Capture the cell that displays the provided text and extract its [X, Y] central coordinate. 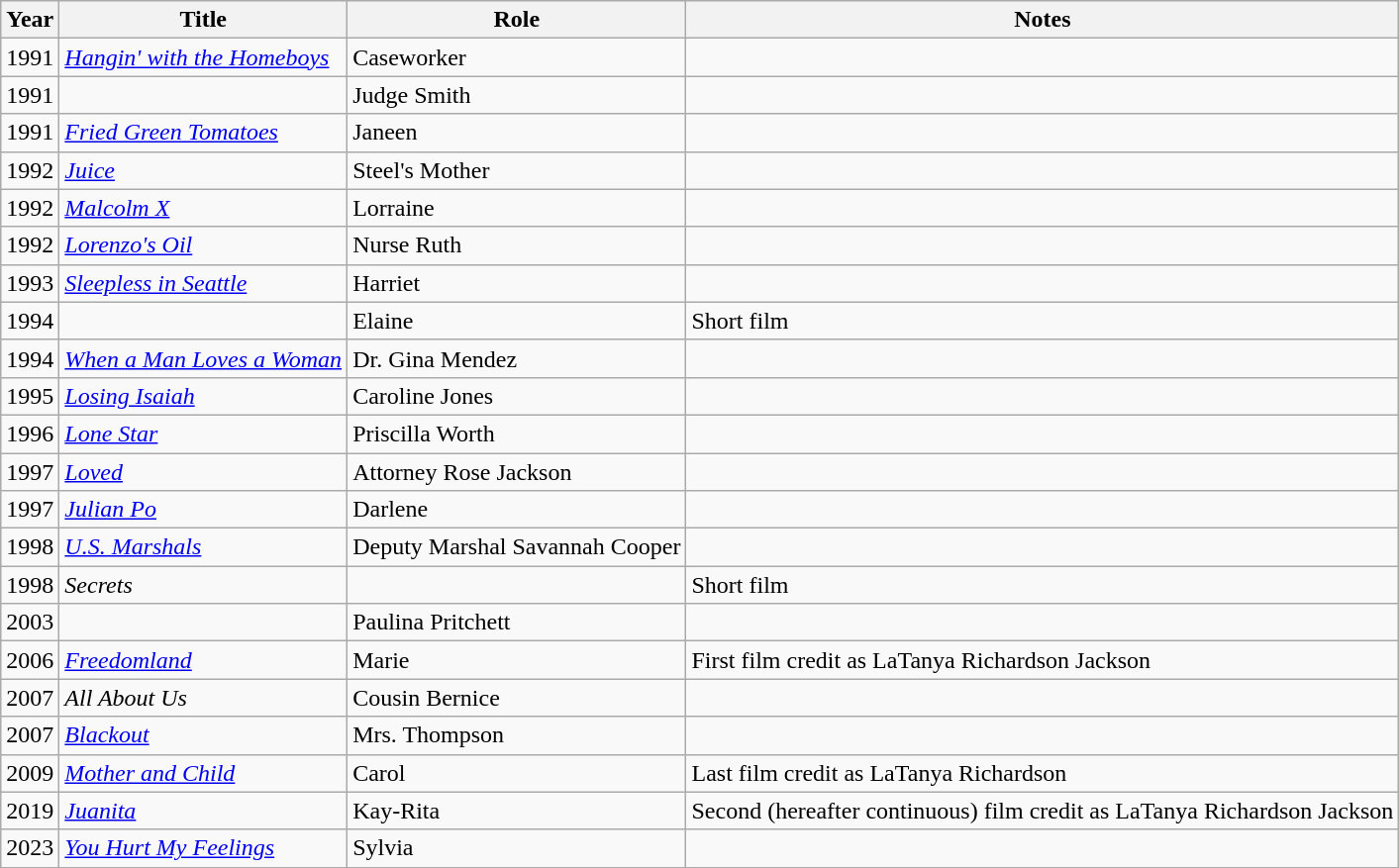
1996 [30, 434]
Juice [204, 170]
2009 [30, 773]
1995 [30, 396]
Elaine [517, 321]
Dr. Gina Mendez [517, 358]
Steel's Mother [517, 170]
Cousin Bernice [517, 698]
Hangin' with the Homeboys [204, 57]
Loved [204, 472]
Carol [517, 773]
When a Man Loves a Woman [204, 358]
Janeen [517, 133]
Harriet [517, 283]
2003 [30, 623]
Nurse Ruth [517, 245]
Secrets [204, 585]
Deputy Marshal Savannah Cooper [517, 547]
2006 [30, 660]
Sleepless in Seattle [204, 283]
Mother and Child [204, 773]
Paulina Pritchett [517, 623]
Judge Smith [517, 95]
Last film credit as LaTanya Richardson [1043, 773]
Juanita [204, 811]
Kay-Rita [517, 811]
U.S. Marshals [204, 547]
1993 [30, 283]
Role [517, 20]
Title [204, 20]
Lorraine [517, 208]
Lone Star [204, 434]
Attorney Rose Jackson [517, 472]
Losing Isaiah [204, 396]
Sylvia [517, 848]
You Hurt My Feelings [204, 848]
Priscilla Worth [517, 434]
Year [30, 20]
Darlene [517, 510]
All About Us [204, 698]
Mrs. Thompson [517, 735]
2023 [30, 848]
Marie [517, 660]
First film credit as LaTanya Richardson Jackson [1043, 660]
Caseworker [517, 57]
Julian Po [204, 510]
Malcolm X [204, 208]
Blackout [204, 735]
Lorenzo's Oil [204, 245]
2019 [30, 811]
Notes [1043, 20]
Fried Green Tomatoes [204, 133]
Caroline Jones [517, 396]
Freedomland [204, 660]
Second (hereafter continuous) film credit as LaTanya Richardson Jackson [1043, 811]
